Return [X, Y] of the center of cell containing provided text 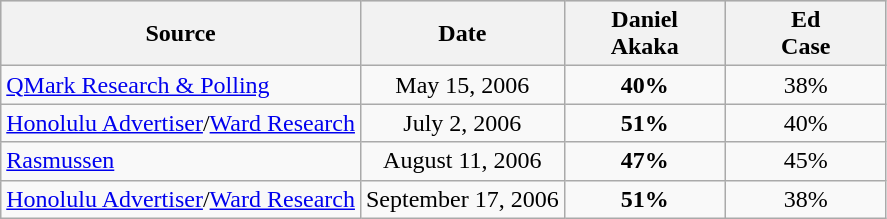
EdCase [806, 34]
QMark Research & Polling [181, 85]
August 11, 2006 [462, 161]
September 17, 2006 [462, 199]
Source [181, 34]
Rasmussen [181, 161]
47% [644, 161]
Date [462, 34]
May 15, 2006 [462, 85]
July 2, 2006 [462, 123]
DanielAkaka [644, 34]
45% [806, 161]
